Output the [x, y] coordinate of the center of the cell containing the given text.  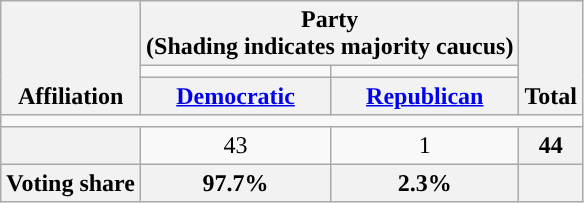
Total [551, 58]
1 [425, 145]
Republican [425, 96]
2.3% [425, 183]
Party (Shading indicates majority caucus) [330, 34]
97.7% [236, 183]
Democratic [236, 96]
Voting share [71, 183]
43 [236, 145]
Affiliation [71, 58]
44 [551, 145]
